Detect which cell encompasses the target text, then output its (X, Y) center coordinate. 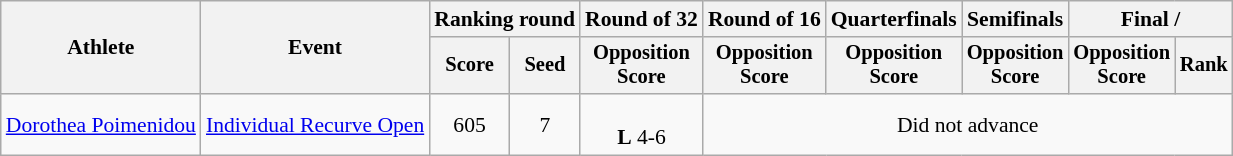
Score (470, 66)
Did not advance (968, 124)
Seed (545, 66)
Rank (1204, 66)
Dorothea Poimenidou (101, 124)
Quarterfinals (894, 19)
Ranking round (504, 19)
605 (470, 124)
L 4-6 (642, 124)
Round of 32 (642, 19)
Round of 16 (764, 19)
Event (315, 48)
Athlete (101, 48)
Individual Recurve Open (315, 124)
Final / (1150, 19)
Semifinals (1016, 19)
7 (545, 124)
